From the cell containing the given text, extract its center point as [x, y] coordinate. 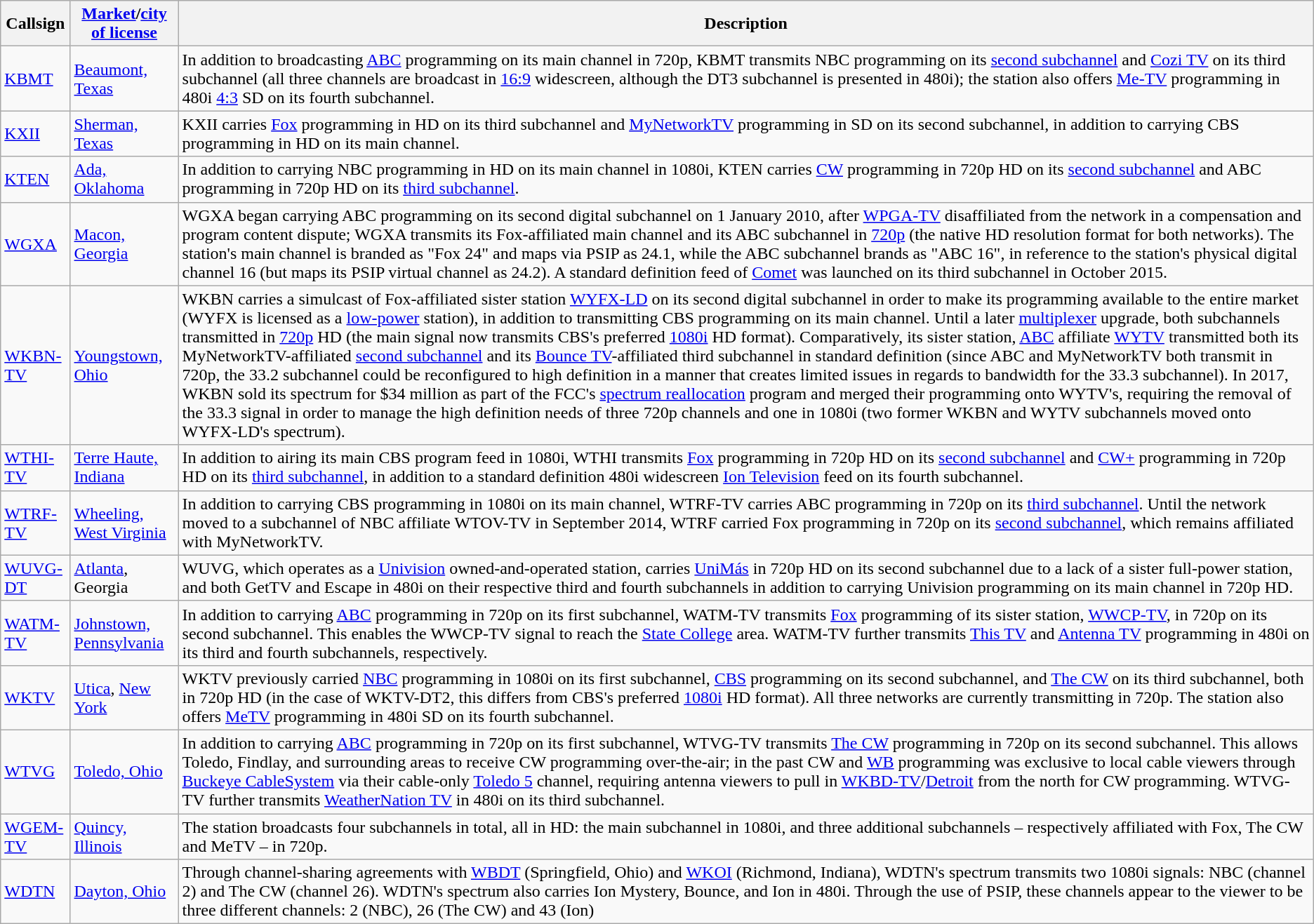
KTEN [35, 180]
KXII [35, 133]
Johnstown, Pennsylvania [124, 633]
WDTN [35, 892]
Quincy, Illinois [124, 836]
Callsign [35, 24]
WATM-TV [35, 633]
WKTV [35, 697]
Beaumont, Texas [124, 79]
WGXA [35, 244]
Toledo, Ohio [124, 772]
Wheeling, West Virginia [124, 523]
WTRF-TV [35, 523]
WTHI-TV [35, 467]
KBMT [35, 79]
Dayton, Ohio [124, 892]
Youngstown, Ohio [124, 365]
Ada, Oklahoma [124, 180]
Market/city of license [124, 24]
Utica, New York [124, 697]
WUVG-DT [35, 578]
Sherman, Texas [124, 133]
Atlanta, Georgia [124, 578]
WGEM-TV [35, 836]
WTVG [35, 772]
Description [745, 24]
WKBN-TV [35, 365]
Terre Haute, Indiana [124, 467]
Macon, Georgia [124, 244]
